Determine the (X, Y) coordinate at the center of the cell enclosing the given text.  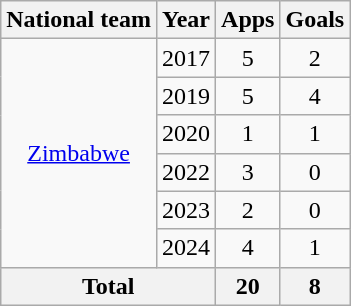
2023 (186, 210)
Zimbabwe (79, 153)
2019 (186, 96)
3 (248, 172)
2020 (186, 134)
Apps (248, 20)
20 (248, 286)
8 (315, 286)
2017 (186, 58)
Year (186, 20)
National team (79, 20)
Goals (315, 20)
2024 (186, 248)
2022 (186, 172)
Total (108, 286)
